Pinpoint the cell where the given text exists, returning its (X, Y) midpoint coordinate. 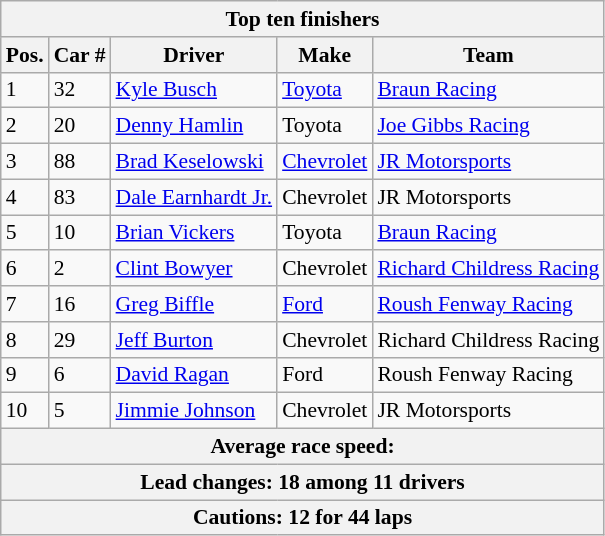
David Ragan (194, 375)
7 (25, 304)
Driver (194, 55)
Top ten finishers (303, 19)
20 (80, 126)
Jimmie Johnson (194, 411)
3 (25, 162)
Joe Gibbs Racing (488, 126)
Greg Biffle (194, 304)
Dale Earnhardt Jr. (194, 197)
88 (80, 162)
Average race speed: (303, 447)
Brian Vickers (194, 233)
29 (80, 340)
Kyle Busch (194, 90)
16 (80, 304)
Denny Hamlin (194, 126)
4 (25, 197)
9 (25, 375)
1 (25, 90)
Brad Keselowski (194, 162)
Jeff Burton (194, 340)
83 (80, 197)
8 (25, 340)
Cautions: 12 for 44 laps (303, 518)
32 (80, 90)
Pos. (25, 55)
Make (324, 55)
Car # (80, 55)
Team (488, 55)
Lead changes: 18 among 11 drivers (303, 482)
Clint Bowyer (194, 269)
